Pinpoint the cell where the given text exists, returning its (X, Y) midpoint coordinate. 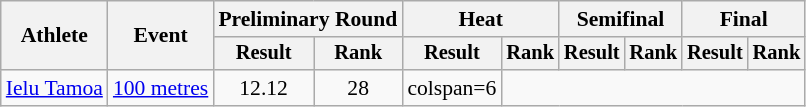
28 (358, 88)
12.12 (264, 88)
Preliminary Round (308, 19)
100 metres (160, 88)
Semifinal (620, 19)
Heat (480, 19)
Athlete (54, 36)
Ielu Tamoa (54, 88)
colspan=6 (452, 88)
Event (160, 36)
Final (744, 19)
